Capture the cell that displays the provided text and extract its (x, y) central coordinate. 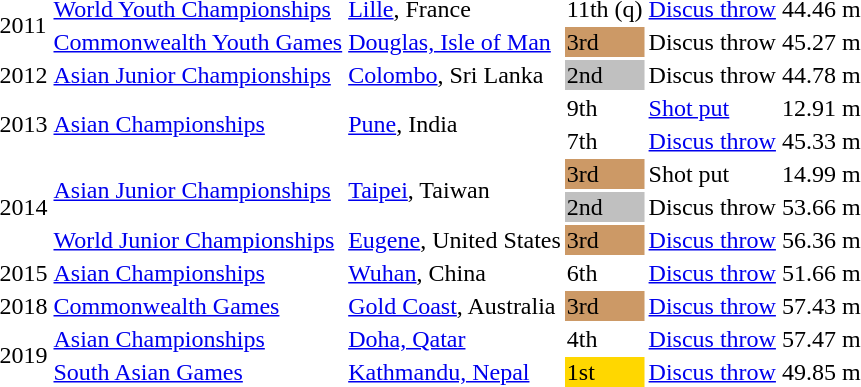
South Asian Games (198, 372)
Wuhan, China (455, 273)
4th (604, 339)
Eugene, United States (455, 240)
Commonwealth Games (198, 306)
9th (604, 108)
Gold Coast, Australia (455, 306)
Commonwealth Youth Games (198, 42)
Taipei, Taiwan (455, 190)
1st (604, 372)
7th (604, 141)
World Junior Championships (198, 240)
Doha, Qatar (455, 339)
Kathmandu, Nepal (455, 372)
Pune, India (455, 124)
6th (604, 273)
Colombo, Sri Lanka (455, 75)
Douglas, Isle of Man (455, 42)
